For the text-containing cell, return its midpoint in [x, y] coordinate format. 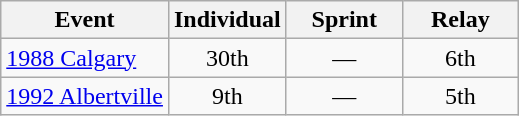
Individual [227, 20]
9th [227, 96]
Event [85, 20]
1992 Albertville [85, 96]
6th [460, 58]
Relay [460, 20]
30th [227, 58]
Sprint [344, 20]
5th [460, 96]
1988 Calgary [85, 58]
